Extract the (X, Y) coordinate from the center of the cell holding the provided text.  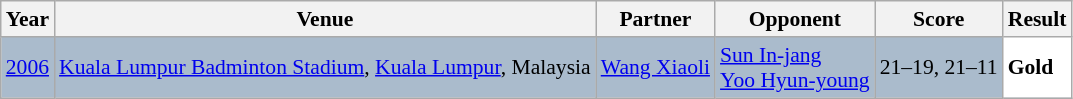
Wang Xiaoli (656, 68)
Score (939, 19)
Result (1038, 19)
Opponent (795, 19)
Kuala Lumpur Badminton Stadium, Kuala Lumpur, Malaysia (325, 68)
Gold (1038, 68)
21–19, 21–11 (939, 68)
Year (28, 19)
Venue (325, 19)
Sun In-jang Yoo Hyun-young (795, 68)
2006 (28, 68)
Partner (656, 19)
